Return (x, y) of the center of cell containing provided text 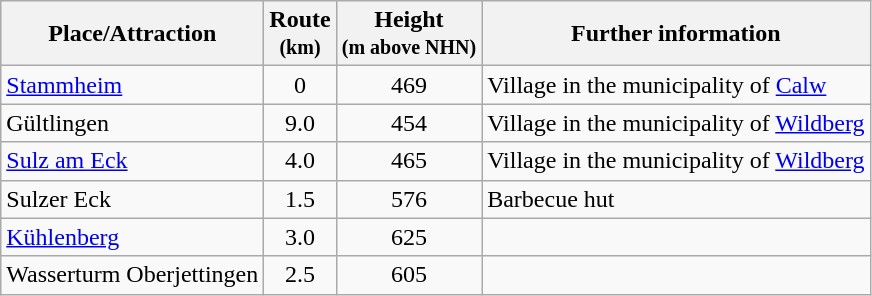
0 (300, 85)
625 (408, 237)
469 (408, 85)
Village in the municipality of Calw (676, 85)
Further information (676, 34)
Stammheim (132, 85)
576 (408, 199)
4.0 (300, 161)
Route(km) (300, 34)
Wasserturm Oberjettingen (132, 275)
Place/Attraction (132, 34)
3.0 (300, 237)
Sulzer Eck (132, 199)
465 (408, 161)
454 (408, 123)
Sulz am Eck (132, 161)
Kühlenberg (132, 237)
9.0 (300, 123)
Height(m above NHN) (408, 34)
2.5 (300, 275)
Gültlingen (132, 123)
605 (408, 275)
1.5 (300, 199)
Barbecue hut (676, 199)
